Capture the cell that displays the provided text and extract its (x, y) central coordinate. 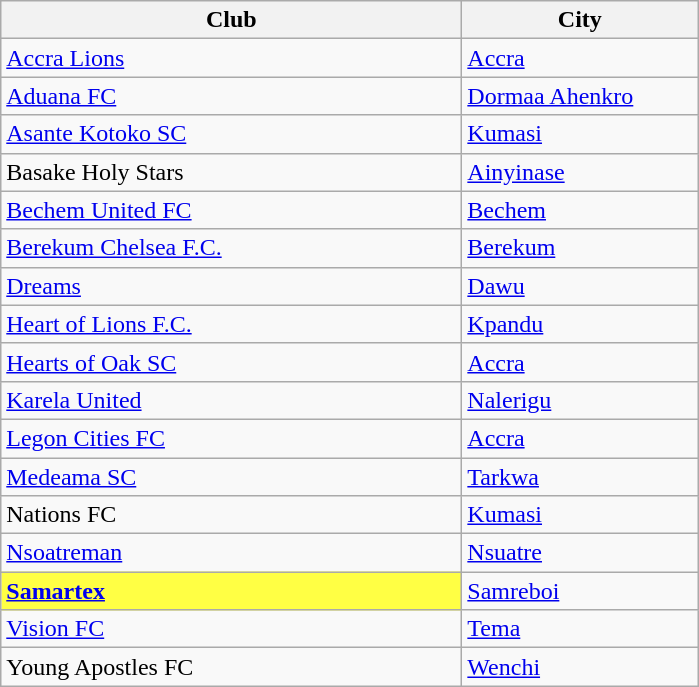
Karela United (232, 400)
Hearts of Oak SC (232, 362)
Bechem (580, 210)
Bechem United FC (232, 210)
Ainyinase (580, 172)
Nsuatre (580, 553)
Tema (580, 629)
Dormaa Ahenkro (580, 96)
Vision FC (232, 629)
Wenchi (580, 667)
Aduana FC (232, 96)
City (580, 20)
Legon Cities FC (232, 438)
Young Apostles FC (232, 667)
Dreams (232, 286)
Tarkwa (580, 477)
Asante Kotoko SC (232, 134)
Dawu (580, 286)
Berekum Chelsea F.C. (232, 248)
Medeama SC (232, 477)
Nalerigu (580, 400)
Berekum (580, 248)
Kpandu (580, 324)
Nsoatreman (232, 553)
Accra Lions (232, 58)
Nations FC (232, 515)
Samreboi (580, 591)
Heart of Lions F.C. (232, 324)
Basake Holy Stars (232, 172)
Samartex (232, 591)
Club (232, 20)
